Scan for the cell matching the given text and deliver its (x, y) coordinate at center. 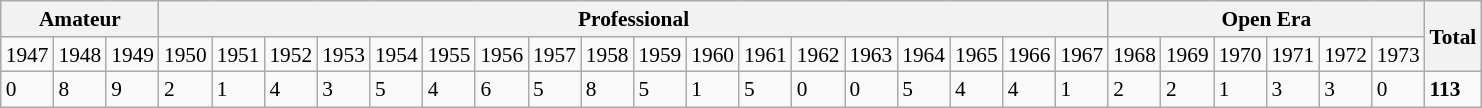
1972 (1346, 55)
1948 (80, 55)
Amateur (80, 19)
1971 (1292, 55)
1969 (1188, 55)
1965 (976, 55)
1960 (712, 55)
1947 (28, 55)
9 (132, 90)
Professional (634, 19)
1959 (660, 55)
1963 (870, 55)
1958 (608, 55)
1950 (186, 55)
1973 (1398, 55)
113 (1454, 90)
1955 (450, 55)
1961 (766, 55)
1962 (818, 55)
1953 (344, 55)
6 (502, 90)
1952 (290, 55)
Open Era (1266, 19)
1967 (1082, 55)
1968 (1134, 55)
1966 (1030, 55)
Total (1454, 36)
1956 (502, 55)
1970 (1240, 55)
1957 (554, 55)
1964 (924, 55)
1954 (396, 55)
1949 (132, 55)
1951 (238, 55)
